Search for the cell housing the specified text and yield its (X, Y) center coordinate. 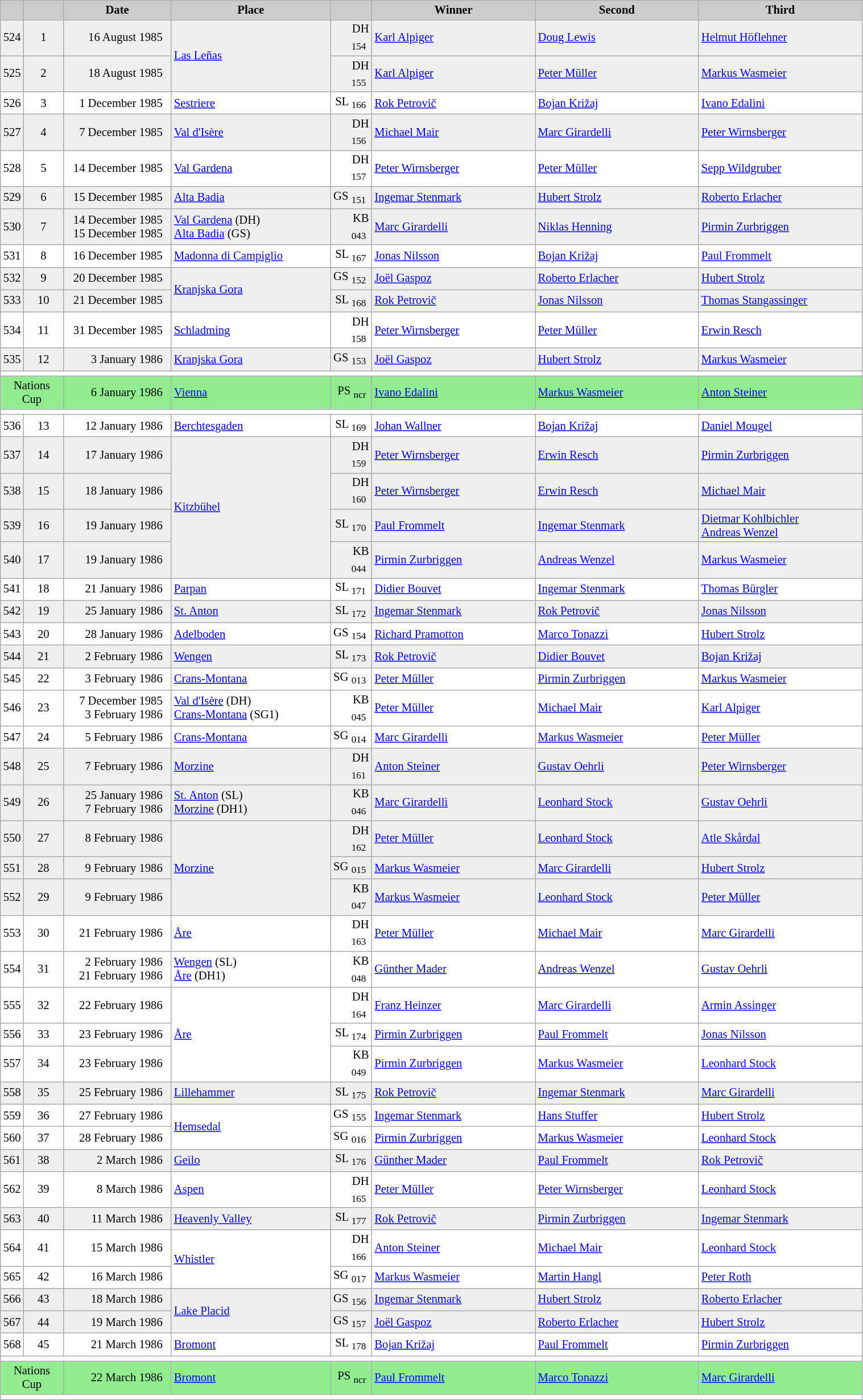
GS 152 (352, 278)
DH 160 (352, 491)
Sestriere (251, 102)
Parpan (251, 588)
Wengen (SL) Åre (DH1) (251, 969)
SL 173 (352, 656)
KB 048 (352, 969)
Johan Wallner (453, 426)
DH 155 (352, 74)
536 (13, 426)
Second (617, 10)
Kitzbühel (251, 507)
545 (13, 678)
16 (43, 525)
Berchtesgaden (251, 426)
Thomas Stangassinger (781, 300)
14 December 1985 15 December 1985 (117, 227)
37 (43, 1137)
Hans Stuffer (617, 1115)
SG 013 (352, 678)
7 December 1985 (117, 132)
23 (43, 708)
8 (43, 256)
558 (13, 1093)
18 March 1986 (117, 1300)
19 (43, 611)
SG 016 (352, 1137)
DH 164 (352, 1005)
553 (13, 933)
1 December 1985 (117, 102)
44 (43, 1321)
DH 157 (352, 168)
25 (43, 766)
542 (13, 611)
567 (13, 1321)
15 December 1985 (117, 197)
528 (13, 168)
DH 154 (352, 38)
534 (13, 330)
6 (43, 197)
34 (43, 1063)
Peter Roth (781, 1277)
DH 156 (352, 132)
Adelboden (251, 634)
SL 170 (352, 525)
541 (13, 588)
22 (43, 678)
524 (13, 38)
24 (43, 738)
25 February 1986 (117, 1093)
16 August 1985 (117, 38)
538 (13, 491)
GS 156 (352, 1300)
3 February 1986 (117, 678)
30 (43, 933)
22 February 1986 (117, 1005)
8 February 1986 (117, 839)
Aspen (251, 1189)
20 December 1985 (117, 278)
Lillehammer (251, 1093)
KB 044 (352, 560)
25 January 1986 (117, 611)
8 March 1986 (117, 1189)
1 (43, 38)
Atle Skårdal (781, 839)
26 (43, 802)
563 (13, 1219)
14 December 1985 (117, 168)
Val Gardena (251, 168)
39 (43, 1189)
Geilo (251, 1160)
Winner (453, 10)
SG 014 (352, 738)
568 (13, 1344)
31 December 1985 (117, 330)
537 (13, 454)
15 March 1986 (117, 1247)
525 (13, 74)
554 (13, 969)
SL 166 (352, 102)
2 February 1986 21 February 1986 (117, 969)
7 February 1986 (117, 766)
4 (43, 132)
2 (43, 74)
Helmut Höflehner (781, 38)
18 August 1985 (117, 74)
31 (43, 969)
DH 162 (352, 839)
529 (13, 197)
GS 155 (352, 1115)
DH 159 (352, 454)
Third (781, 10)
38 (43, 1160)
Val Gardena (DH) Alta Badia (GS) (251, 227)
45 (43, 1344)
Richard Pramotton (453, 634)
532 (13, 278)
Thomas Bürgler (781, 588)
Niklas Henning (617, 227)
Daniel Mougel (781, 426)
SG 017 (352, 1277)
18 (43, 588)
2 February 1986 (117, 656)
548 (13, 766)
SL 174 (352, 1035)
DH 161 (352, 766)
19 March 1986 (117, 1321)
12 January 1986 (117, 426)
GS 154 (352, 634)
5 (43, 168)
32 (43, 1005)
Heavenly Valley (251, 1219)
35 (43, 1093)
5 February 1986 (117, 738)
530 (13, 227)
DH 165 (352, 1189)
GS 151 (352, 197)
Val d'Isère (251, 132)
Madonna di Campiglio (251, 256)
7 (43, 227)
Dietmar Kohlbichler Andreas Wenzel (781, 525)
St. Anton (SL) Morzine (DH1) (251, 802)
533 (13, 300)
28 (43, 867)
14 (43, 454)
SL 169 (352, 426)
7 December 1985 3 February 1986 (117, 708)
543 (13, 634)
Schladming (251, 330)
565 (13, 1277)
SL 175 (352, 1093)
27 (43, 839)
15 (43, 491)
SL 177 (352, 1219)
20 (43, 634)
St. Anton (251, 611)
9 (43, 278)
556 (13, 1035)
Hemsedal (251, 1127)
564 (13, 1247)
27 February 1986 (117, 1115)
16 March 1986 (117, 1277)
Armin Assinger (781, 1005)
28 January 1986 (117, 634)
540 (13, 560)
539 (13, 525)
KB 046 (352, 802)
Franz Heinzer (453, 1005)
33 (43, 1035)
Place (251, 10)
KB 043 (352, 227)
551 (13, 867)
16 December 1985 (117, 256)
KB 049 (352, 1063)
Sepp Wildgruber (781, 168)
36 (43, 1115)
DH 163 (352, 933)
549 (13, 802)
555 (13, 1005)
547 (13, 738)
GS 157 (352, 1321)
KB 047 (352, 897)
DH 166 (352, 1247)
13 (43, 426)
562 (13, 1189)
531 (13, 256)
17 January 1986 (117, 454)
SL 178 (352, 1344)
25 January 1986 7 February 1986 (117, 802)
18 January 1986 (117, 491)
557 (13, 1063)
21 March 1986 (117, 1344)
Las Leñas (251, 56)
Val d'Isère (DH) Crans-Montana (SG1) (251, 708)
43 (43, 1300)
550 (13, 839)
21 January 1986 (117, 588)
546 (13, 708)
17 (43, 560)
41 (43, 1247)
Lake Placid (251, 1311)
SL 172 (352, 611)
566 (13, 1300)
21 February 1986 (117, 933)
Whistler (251, 1259)
11 (43, 330)
11 March 1986 (117, 1219)
12 (43, 359)
GS 153 (352, 359)
559 (13, 1115)
KB 045 (352, 708)
21 December 1985 (117, 300)
SG 015 (352, 867)
Vienna (251, 392)
DH 158 (352, 330)
Alta Badia (251, 197)
SL 171 (352, 588)
22 March 1986 (117, 1378)
Doug Lewis (617, 38)
560 (13, 1137)
21 (43, 656)
SL 176 (352, 1160)
40 (43, 1219)
SL 167 (352, 256)
42 (43, 1277)
Date (117, 10)
10 (43, 300)
3 (43, 102)
Wengen (251, 656)
552 (13, 897)
527 (13, 132)
29 (43, 897)
561 (13, 1160)
Martin Hangl (617, 1277)
526 (13, 102)
6 January 1986 (117, 392)
3 January 1986 (117, 359)
2 March 1986 (117, 1160)
SL 168 (352, 300)
544 (13, 656)
535 (13, 359)
28 February 1986 (117, 1137)
